Pinpoint the cell where the given text exists, returning its (X, Y) midpoint coordinate. 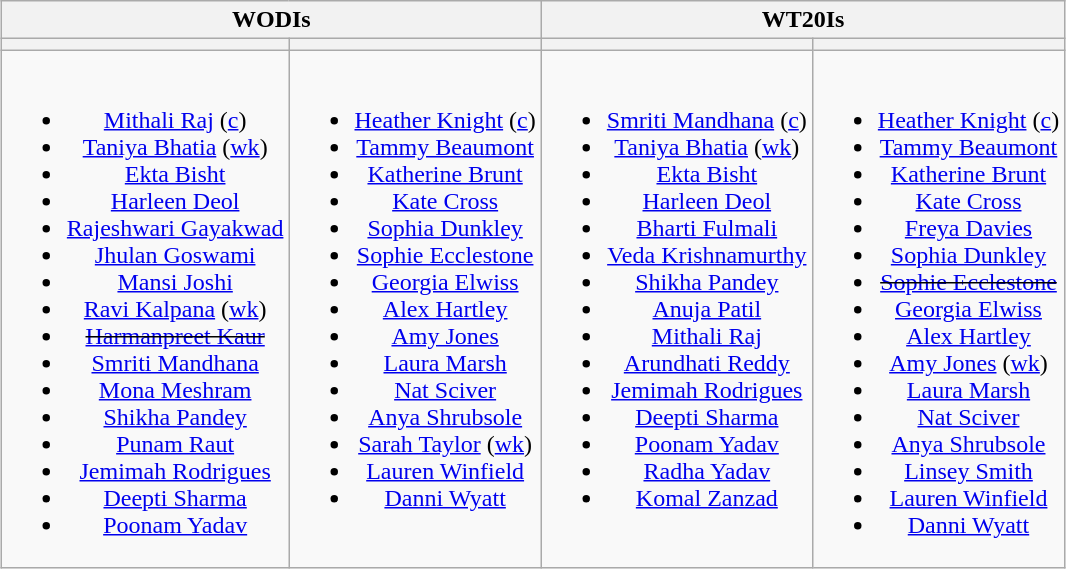
WT20Is (802, 20)
WODIs (271, 20)
